Search for the cell housing the specified text and yield its [x, y] center coordinate. 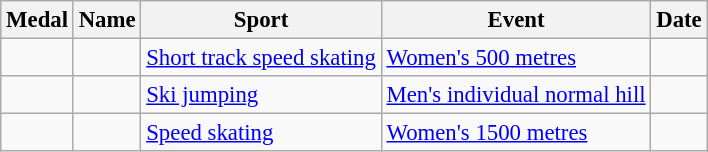
Event [516, 20]
Women's 500 metres [516, 58]
Short track speed skating [261, 58]
Name [107, 20]
Ski jumping [261, 95]
Women's 1500 metres [516, 133]
Sport [261, 20]
Medal [38, 20]
Men's individual normal hill [516, 95]
Speed skating [261, 133]
Date [679, 20]
